Identify which cell holds the provided text, then report its (x, y) central coordinate. 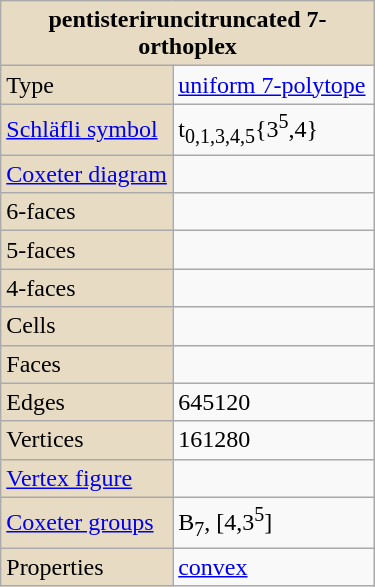
Vertices (87, 440)
B7, [4,35] (274, 522)
Type (87, 85)
Coxeter groups (87, 522)
6-faces (87, 212)
Coxeter diagram (87, 174)
5-faces (87, 250)
Vertex figure (87, 478)
161280 (274, 440)
uniform 7-polytope (274, 85)
Faces (87, 364)
pentisteriruncitruncated 7-orthoplex (188, 34)
4-faces (87, 288)
Edges (87, 402)
Cells (87, 326)
645120 (274, 402)
t0,1,3,4,5{35,4} (274, 130)
convex (274, 567)
Schläfli symbol (87, 130)
Properties (87, 567)
